Determine the (x, y) coordinate at the center of the cell enclosing the given text.  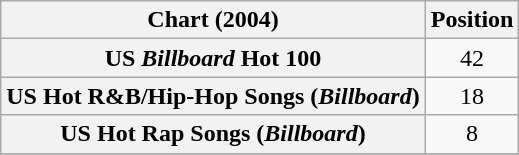
Position (472, 20)
US Hot Rap Songs (Billboard) (213, 134)
US Hot R&B/Hip-Hop Songs (Billboard) (213, 96)
Chart (2004) (213, 20)
8 (472, 134)
42 (472, 58)
18 (472, 96)
US Billboard Hot 100 (213, 58)
